Capture the cell that displays the provided text and extract its [x, y] central coordinate. 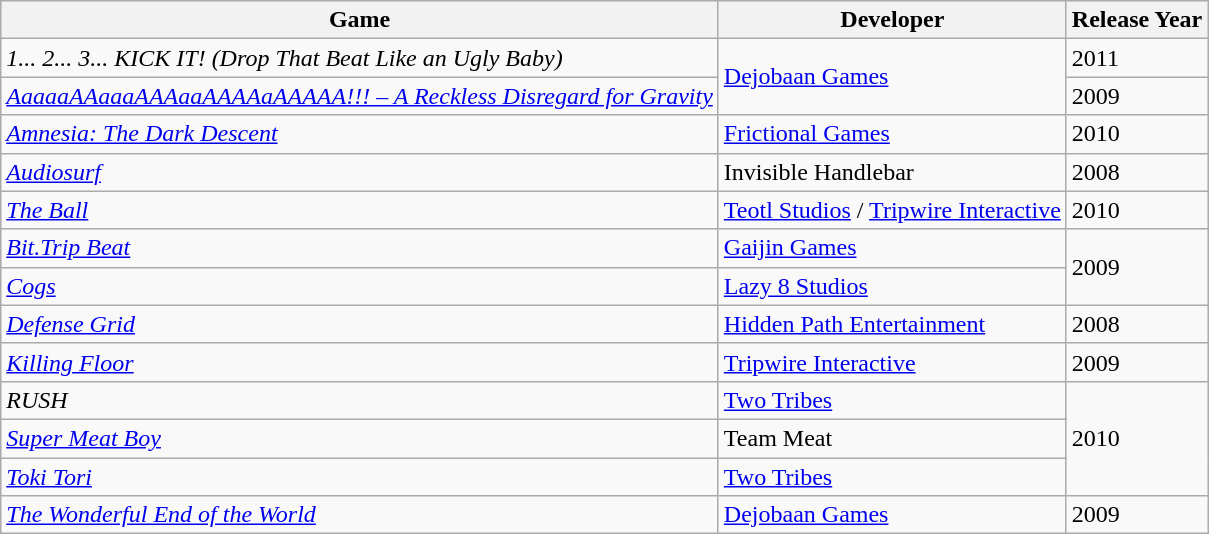
2011 [1136, 58]
Super Meat Boy [360, 438]
Game [360, 20]
Cogs [360, 286]
Release Year [1136, 20]
Team Meat [892, 438]
Developer [892, 20]
Frictional Games [892, 134]
Amnesia: The Dark Descent [360, 134]
RUSH [360, 400]
Killing Floor [360, 362]
Audiosurf [360, 172]
AaaaaAAaaaAAAaaAAAAaAAAAA!!! – A Reckless Disregard for Gravity [360, 96]
Invisible Handlebar [892, 172]
Hidden Path Entertainment [892, 324]
Defense Grid [360, 324]
The Ball [360, 210]
Toki Tori [360, 477]
1... 2... 3... KICK IT! (Drop That Beat Like an Ugly Baby) [360, 58]
Lazy 8 Studios [892, 286]
Bit.Trip Beat [360, 248]
The Wonderful End of the World [360, 515]
Gaijin Games [892, 248]
Tripwire Interactive [892, 362]
Teotl Studios / Tripwire Interactive [892, 210]
